Extract the [X, Y] coordinate from the center of the cell holding the provided text.  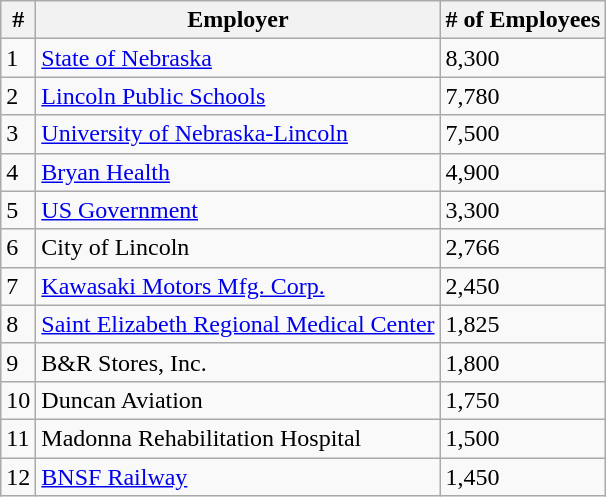
Saint Elizabeth Regional Medical Center [238, 324]
# [18, 20]
City of Lincoln [238, 248]
7,780 [523, 96]
# of Employees [523, 20]
5 [18, 210]
12 [18, 477]
1 [18, 58]
University of Nebraska-Lincoln [238, 134]
8,300 [523, 58]
Madonna Rehabilitation Hospital [238, 438]
2,450 [523, 286]
Duncan Aviation [238, 400]
7,500 [523, 134]
11 [18, 438]
1,800 [523, 362]
Bryan Health [238, 172]
B&R Stores, Inc. [238, 362]
Kawasaki Motors Mfg. Corp. [238, 286]
6 [18, 248]
Employer [238, 20]
7 [18, 286]
1,750 [523, 400]
1,825 [523, 324]
2,766 [523, 248]
2 [18, 96]
3 [18, 134]
4 [18, 172]
8 [18, 324]
1,450 [523, 477]
Lincoln Public Schools [238, 96]
1,500 [523, 438]
State of Nebraska [238, 58]
3,300 [523, 210]
4,900 [523, 172]
US Government [238, 210]
10 [18, 400]
9 [18, 362]
BNSF Railway [238, 477]
